Return the [X, Y] coordinate for the center point of the cell that contains the specified text.  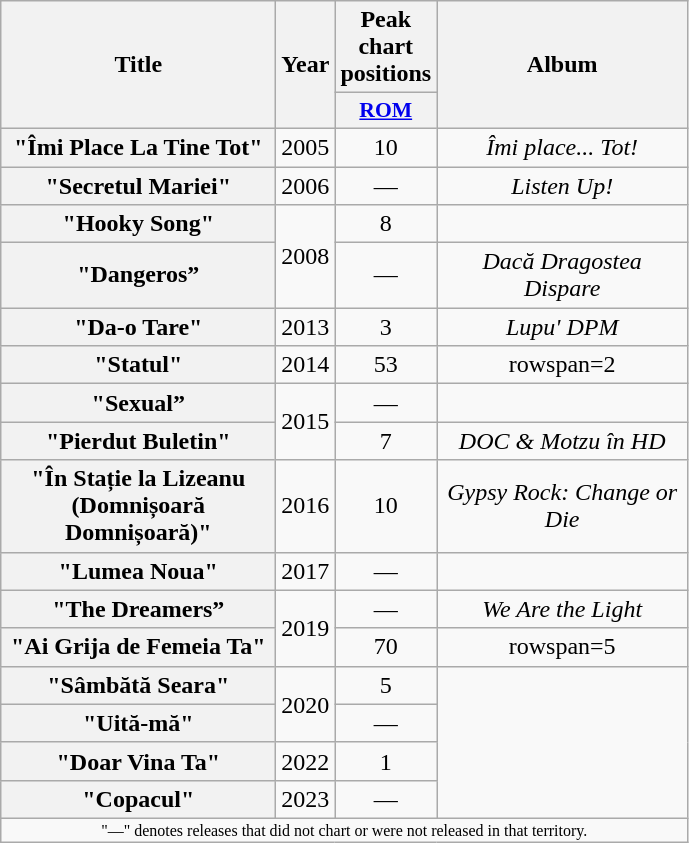
Îmi place... Tot! [562, 147]
8 [386, 224]
DOC & Motzu în HD [562, 441]
"The Dreamers” [138, 609]
2015 [306, 422]
Listen Up! [562, 185]
"În Stație la Lizeanu (Domnișoară Domnișoară)" [138, 506]
3 [386, 327]
2022 [306, 761]
2019 [306, 628]
2016 [306, 506]
2020 [306, 704]
2013 [306, 327]
2005 [306, 147]
"Copacul" [138, 799]
rowspan=5 [562, 647]
2017 [306, 571]
2014 [306, 365]
"Statul" [138, 365]
Peak chart positions [386, 47]
Lupu' DPM [562, 327]
"Pierdut Buletin" [138, 441]
70 [386, 647]
"Da-o Tare" [138, 327]
"Sâmbătă Seara" [138, 685]
"Sexual” [138, 403]
Dacă Dragostea Dispare [562, 276]
5 [386, 685]
"Dangeros” [138, 276]
ROM [386, 111]
Title [138, 65]
2023 [306, 799]
53 [386, 365]
1 [386, 761]
"Uită-mă" [138, 723]
2008 [306, 256]
"Ai Grija de Femeia Ta" [138, 647]
"Doar Vina Ta" [138, 761]
Year [306, 65]
"Hooky Song" [138, 224]
Album [562, 65]
"Secretul Mariei" [138, 185]
"Lumea Noua" [138, 571]
"—" denotes releases that did not chart or were not released in that territory. [344, 830]
We Are the Light [562, 609]
rowspan=2 [562, 365]
7 [386, 441]
"Îmi Place La Tine Tot" [138, 147]
2006 [306, 185]
Gypsy Rock: Change or Die [562, 506]
